Locate the cell with the specified text and output its (X, Y) center coordinate. 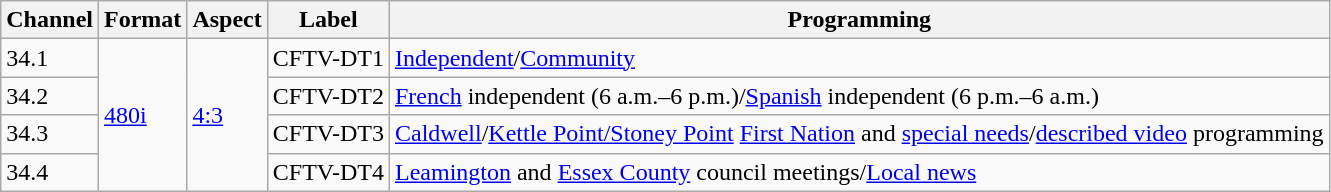
Leamington and Essex County council meetings/Local news (859, 172)
French independent (6 a.m.–6 p.m.)/Spanish independent (6 p.m.–6 a.m.) (859, 96)
Independent/Community (859, 58)
CFTV-DT2 (328, 96)
Aspect (227, 20)
CFTV-DT1 (328, 58)
34.4 (50, 172)
CFTV-DT4 (328, 172)
Caldwell/Kettle Point/Stoney Point First Nation and special needs/described video programming (859, 134)
CFTV-DT3 (328, 134)
4:3 (227, 115)
34.3 (50, 134)
Format (143, 20)
Programming (859, 20)
Label (328, 20)
34.1 (50, 58)
Channel (50, 20)
480i (143, 115)
34.2 (50, 96)
